Detect which cell encompasses the target text, then output its (X, Y) center coordinate. 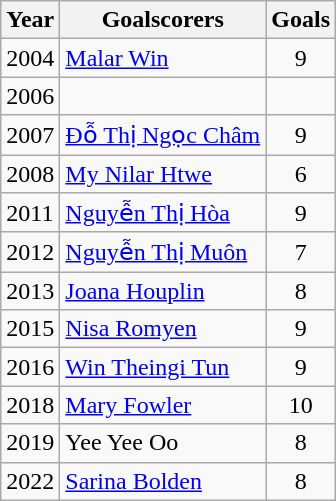
Year (30, 20)
2008 (30, 173)
2004 (30, 58)
Malar Win (163, 58)
2006 (30, 96)
2018 (30, 405)
Nisa Romyen (163, 329)
Nguyễn Thị Muôn (163, 252)
Yee Yee Oo (163, 443)
2013 (30, 291)
2015 (30, 329)
2007 (30, 135)
Joana Houplin (163, 291)
Mary Fowler (163, 405)
2012 (30, 252)
My Nilar Htwe (163, 173)
Goals (301, 20)
Đỗ Thị Ngọc Châm (163, 135)
2022 (30, 481)
Nguyễn Thị Hòa (163, 213)
7 (301, 252)
Sarina Bolden (163, 481)
2011 (30, 213)
2019 (30, 443)
6 (301, 173)
2016 (30, 367)
10 (301, 405)
Win Theingi Tun (163, 367)
Goalscorers (163, 20)
